Output the (X, Y) coordinate of the center of the cell containing the given text.  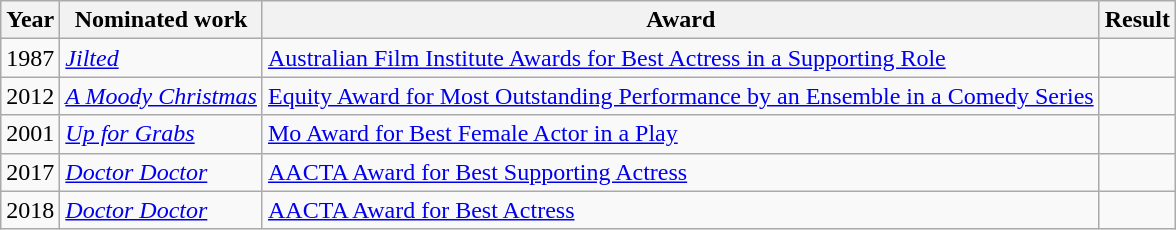
2012 (30, 96)
2017 (30, 172)
Up for Grabs (162, 134)
Result (1137, 20)
Award (680, 20)
1987 (30, 58)
Year (30, 20)
Equity Award for Most Outstanding Performance by an Ensemble in a Comedy Series (680, 96)
AACTA Award for Best Actress (680, 210)
Mo Award for Best Female Actor in a Play (680, 134)
2001 (30, 134)
AACTA Award for Best Supporting Actress (680, 172)
2018 (30, 210)
Australian Film Institute Awards for Best Actress in a Supporting Role (680, 58)
Nominated work (162, 20)
A Moody Christmas (162, 96)
Jilted (162, 58)
